Locate the cell with the specified text and output its (x, y) center coordinate. 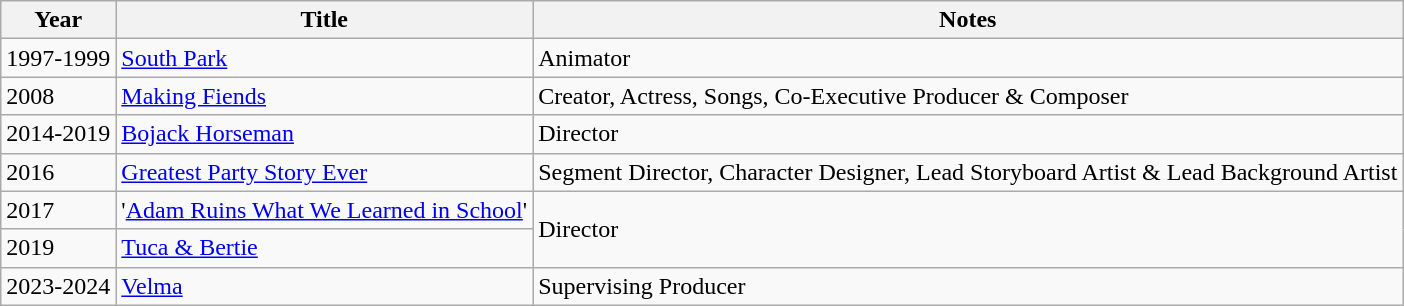
Creator, Actress, Songs, Co-Executive Producer & Composer (968, 96)
Year (58, 20)
2016 (58, 172)
1997-1999 (58, 58)
2023-2024 (58, 286)
Supervising Producer (968, 286)
2014-2019 (58, 134)
2008 (58, 96)
2019 (58, 248)
Bojack Horseman (324, 134)
Animator (968, 58)
Title (324, 20)
Tuca & Bertie (324, 248)
Velma (324, 286)
Greatest Party Story Ever (324, 172)
'Adam Ruins What We Learned in School' (324, 210)
2017 (58, 210)
Segment Director, Character Designer, Lead Storyboard Artist & Lead Background Artist (968, 172)
Notes (968, 20)
South Park (324, 58)
Making Fiends (324, 96)
